Search for the cell housing the specified text and yield its [x, y] center coordinate. 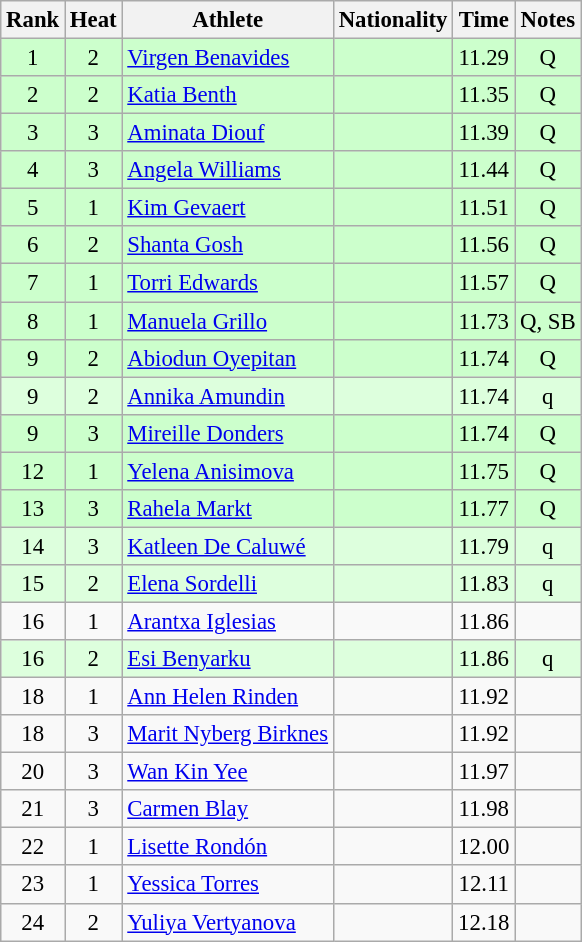
Rahela Markt [228, 509]
12.18 [484, 922]
Nationality [392, 20]
11.44 [484, 170]
11.56 [484, 245]
Katia Benth [228, 95]
6 [33, 245]
11.98 [484, 809]
12 [33, 471]
Katleen De Caluwé [228, 546]
11.79 [484, 546]
11.29 [484, 58]
Kim Gevaert [228, 208]
Angela Williams [228, 170]
Aminata Diouf [228, 133]
Q, SB [548, 321]
11.75 [484, 471]
12.00 [484, 847]
Yessica Torres [228, 885]
11.57 [484, 283]
Abiodun Oyepitan [228, 358]
Ann Helen Rinden [228, 697]
Virgen Benavides [228, 58]
Rank [33, 20]
20 [33, 772]
5 [33, 208]
Mireille Donders [228, 433]
Esi Benyarku [228, 659]
11.83 [484, 584]
Elena Sordelli [228, 584]
4 [33, 170]
8 [33, 321]
Heat [94, 20]
11.97 [484, 772]
Annika Amundin [228, 396]
11.77 [484, 509]
Torri Edwards [228, 283]
Yuliya Vertyanova [228, 922]
11.39 [484, 133]
24 [33, 922]
14 [33, 546]
Carmen Blay [228, 809]
Athlete [228, 20]
11.35 [484, 95]
11.73 [484, 321]
Arantxa Iglesias [228, 621]
Marit Nyberg Birknes [228, 734]
Time [484, 20]
Lisette Rondón [228, 847]
12.11 [484, 885]
7 [33, 283]
Wan Kin Yee [228, 772]
Notes [548, 20]
22 [33, 847]
23 [33, 885]
Manuela Grillo [228, 321]
Shanta Gosh [228, 245]
21 [33, 809]
11.51 [484, 208]
15 [33, 584]
Yelena Anisimova [228, 471]
13 [33, 509]
